Return [X, Y] of the center of cell containing provided text 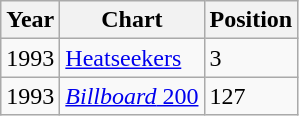
Year [30, 20]
Position [251, 20]
3 [251, 58]
Heatseekers [132, 58]
Chart [132, 20]
Billboard 200 [132, 96]
127 [251, 96]
